For the text-containing cell, return its midpoint in [X, Y] coordinate format. 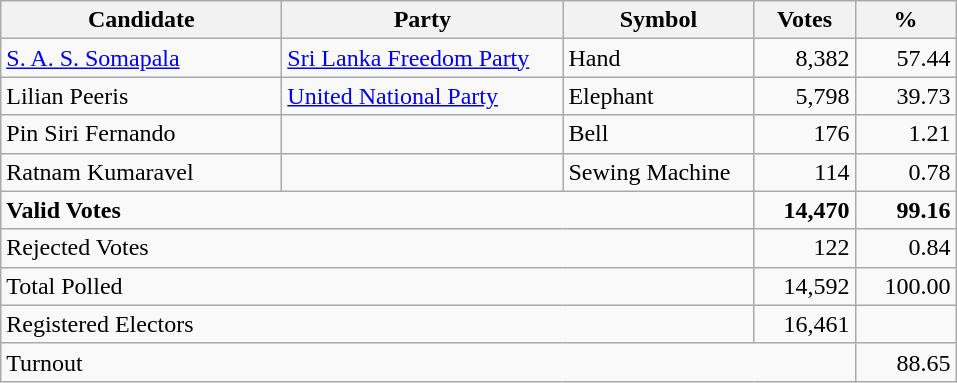
Sewing Machine [658, 172]
Turnout [428, 362]
Elephant [658, 96]
39.73 [906, 96]
100.00 [906, 286]
Total Polled [378, 286]
Registered Electors [378, 324]
0.78 [906, 172]
Lilian Peeris [142, 96]
99.16 [906, 210]
Symbol [658, 20]
Pin Siri Fernando [142, 134]
5,798 [804, 96]
0.84 [906, 248]
United National Party [422, 96]
14,592 [804, 286]
16,461 [804, 324]
S. A. S. Somapala [142, 58]
Votes [804, 20]
Ratnam Kumaravel [142, 172]
176 [804, 134]
Party [422, 20]
Candidate [142, 20]
57.44 [906, 58]
Rejected Votes [378, 248]
% [906, 20]
122 [804, 248]
Sri Lanka Freedom Party [422, 58]
Bell [658, 134]
88.65 [906, 362]
14,470 [804, 210]
1.21 [906, 134]
Hand [658, 58]
Valid Votes [378, 210]
8,382 [804, 58]
114 [804, 172]
